Identify which cell holds the provided text, then report its [X, Y] central coordinate. 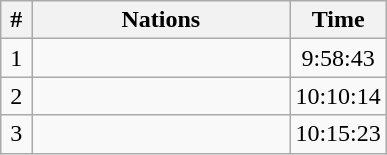
10:15:23 [338, 134]
2 [16, 96]
10:10:14 [338, 96]
Time [338, 20]
1 [16, 58]
9:58:43 [338, 58]
Nations [161, 20]
# [16, 20]
3 [16, 134]
